Capture the cell that displays the provided text and extract its [X, Y] central coordinate. 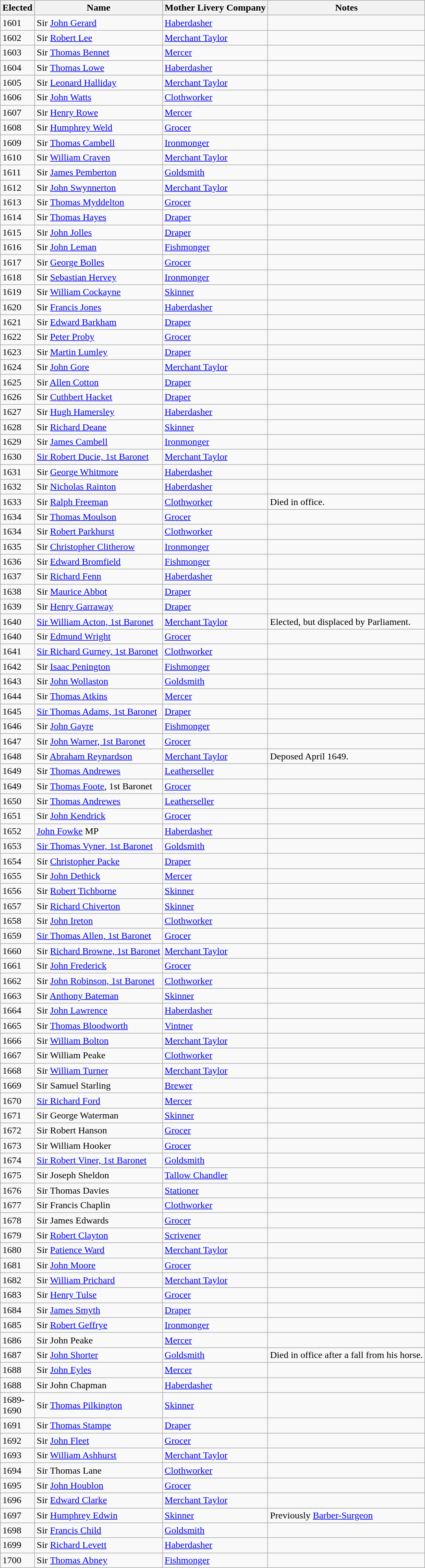
1607 [17, 112]
Sir Thomas Vyner, 1st Baronet [98, 846]
Sir Cuthbert Hacket [98, 397]
Sir John Houblon [98, 1485]
Sir John Jolles [98, 232]
1632 [17, 487]
Sir Christopher Clitherow [98, 547]
1673 [17, 1146]
Sir Richard Gurney, 1st Baronet [98, 651]
Sir Edward Bromfield [98, 562]
1696 [17, 1500]
Sir John Chapman [98, 1385]
Sir Richard Ford [98, 1100]
Sir John Robinson, 1st Baronet [98, 981]
Vintner [215, 1026]
Sir Ralph Freeman [98, 502]
Sir Henry Rowe [98, 112]
1677 [17, 1205]
1693 [17, 1456]
1646 [17, 726]
1671 [17, 1115]
Sir Patience Ward [98, 1250]
Tallow Chandler [215, 1176]
Sir Thomas Myddelton [98, 203]
1636 [17, 562]
1608 [17, 127]
Sir Robert Hanson [98, 1130]
Scrivener [215, 1235]
Sir Thomas Hayes [98, 217]
Sir William Hooker [98, 1146]
Sir John Leman [98, 247]
1700 [17, 1560]
1618 [17, 277]
Sir Thomas Stampe [98, 1426]
1626 [17, 397]
Sir Thomas Moulson [98, 517]
1666 [17, 1041]
1684 [17, 1310]
1678 [17, 1220]
Sir Samuel Starling [98, 1085]
Sir John Wollaston [98, 682]
Sir John Dethick [98, 876]
1675 [17, 1176]
1692 [17, 1441]
Sir Richard Levett [98, 1545]
1668 [17, 1071]
1653 [17, 846]
1679 [17, 1235]
Sir Richard Deane [98, 427]
Sir John Kendrick [98, 816]
Sir Sebastian Hervey [98, 277]
Sir John Ireton [98, 921]
1627 [17, 412]
Sir John Gore [98, 367]
1619 [17, 292]
Sir Hugh Hamersley [98, 412]
1658 [17, 921]
1670 [17, 1100]
Sir Richard Browne, 1st Baronet [98, 951]
Sir Robert Viner, 1st Baronet [98, 1161]
Mother Livery Company [215, 8]
1635 [17, 547]
1656 [17, 891]
Sir George Waterman [98, 1115]
1664 [17, 1011]
Sir William Ashhurst [98, 1456]
1699 [17, 1545]
1628 [17, 427]
Sir Thomas Adams, 1st Baronet [98, 711]
1624 [17, 367]
Sir Thomas Atkins [98, 696]
1674 [17, 1161]
John Fowke MP [98, 831]
1654 [17, 861]
1642 [17, 667]
1667 [17, 1056]
1639 [17, 606]
Sir John Fleet [98, 1441]
1681 [17, 1265]
Sir Henry Tulse [98, 1295]
Sir John Shorter [98, 1355]
Sir Francis Jones [98, 307]
1676 [17, 1190]
1609 [17, 142]
1643 [17, 682]
1672 [17, 1130]
Sir Nicholas Rainton [98, 487]
Sir Robert Geffrye [98, 1325]
1602 [17, 38]
1621 [17, 322]
Sir William Craven [98, 157]
1698 [17, 1530]
Sir John Lawrence [98, 1011]
Sir Richard Chiverton [98, 906]
Sir Thomas Cambell [98, 142]
Sir William Acton, 1st Baronet [98, 621]
Brewer [215, 1085]
Died in office. [346, 502]
Sir Humphrey Edwin [98, 1515]
Sir Allen Cotton [98, 382]
1695 [17, 1485]
Sir James Cambell [98, 442]
1606 [17, 98]
Sir Robert Clayton [98, 1235]
1686 [17, 1340]
Sir John Frederick [98, 966]
1682 [17, 1280]
Sir Francis Chaplin [98, 1205]
Sir William Peake [98, 1056]
Notes [346, 8]
Sir Francis Child [98, 1530]
Sir William Cockayne [98, 292]
1680 [17, 1250]
Sir John Warner, 1st Baronet [98, 741]
1611 [17, 172]
1657 [17, 906]
Sir Thomas Bloodworth [98, 1026]
1645 [17, 711]
1652 [17, 831]
Sir Edward Barkham [98, 322]
Sir John Gayre [98, 726]
1610 [17, 157]
1633 [17, 502]
Sir Maurice Abbot [98, 591]
Name [98, 8]
Sir Peter Proby [98, 337]
1604 [17, 68]
Elected [17, 8]
1605 [17, 83]
Elected, but displaced by Parliament. [346, 621]
Deposed April 1649. [346, 756]
1659 [17, 936]
Stationer [215, 1190]
1631 [17, 472]
Sir James Pemberton [98, 172]
Sir John Moore [98, 1265]
Sir John Swynnerton [98, 188]
Sir Abraham Reynardson [98, 756]
Sir Thomas Davies [98, 1190]
1615 [17, 232]
1620 [17, 307]
1691 [17, 1426]
1644 [17, 696]
1641 [17, 651]
Sir James Smyth [98, 1310]
1617 [17, 262]
Sir Anthony Bateman [98, 996]
Sir Henry Garraway [98, 606]
Sir George Bolles [98, 262]
Sir Isaac Penington [98, 667]
1629 [17, 442]
1683 [17, 1295]
Sir John Watts [98, 98]
1663 [17, 996]
1612 [17, 188]
Sir Robert Ducie, 1st Baronet [98, 457]
1613 [17, 203]
Sir William Bolton [98, 1041]
Sir John Eyles [98, 1370]
1689-1690 [17, 1406]
Sir Thomas Pilkington [98, 1406]
1614 [17, 217]
1650 [17, 801]
1665 [17, 1026]
1638 [17, 591]
1647 [17, 741]
1669 [17, 1085]
Sir Joseph Sheldon [98, 1176]
1623 [17, 352]
1616 [17, 247]
Previously Barber-Surgeon [346, 1515]
Sir George Whitmore [98, 472]
Sir James Edwards [98, 1220]
Sir Martin Lumley [98, 352]
1660 [17, 951]
Died in office after a fall from his horse. [346, 1355]
1655 [17, 876]
Sir William Turner [98, 1071]
1648 [17, 756]
Sir Edmund Wright [98, 636]
1685 [17, 1325]
Sir Edward Clarke [98, 1500]
Sir Thomas Lowe [98, 68]
Sir Christopher Packe [98, 861]
Sir Thomas Foote, 1st Baronet [98, 786]
Sir Robert Lee [98, 38]
Sir Thomas Lane [98, 1470]
Sir William Prichard [98, 1280]
Sir Humphrey Weld [98, 127]
Sir Robert Parkhurst [98, 532]
Sir Thomas Abney [98, 1560]
1694 [17, 1470]
Sir Leonard Halliday [98, 83]
Sir Thomas Allen, 1st Baronet [98, 936]
Sir John Peake [98, 1340]
1603 [17, 53]
1637 [17, 577]
1662 [17, 981]
1687 [17, 1355]
1622 [17, 337]
Sir Thomas Bennet [98, 53]
1630 [17, 457]
Sir Richard Fenn [98, 577]
1625 [17, 382]
1601 [17, 23]
1697 [17, 1515]
1651 [17, 816]
Sir John Gerard [98, 23]
1661 [17, 966]
Sir Robert Tichborne [98, 891]
